Scan for the cell matching the given text and deliver its (X, Y) coordinate at center. 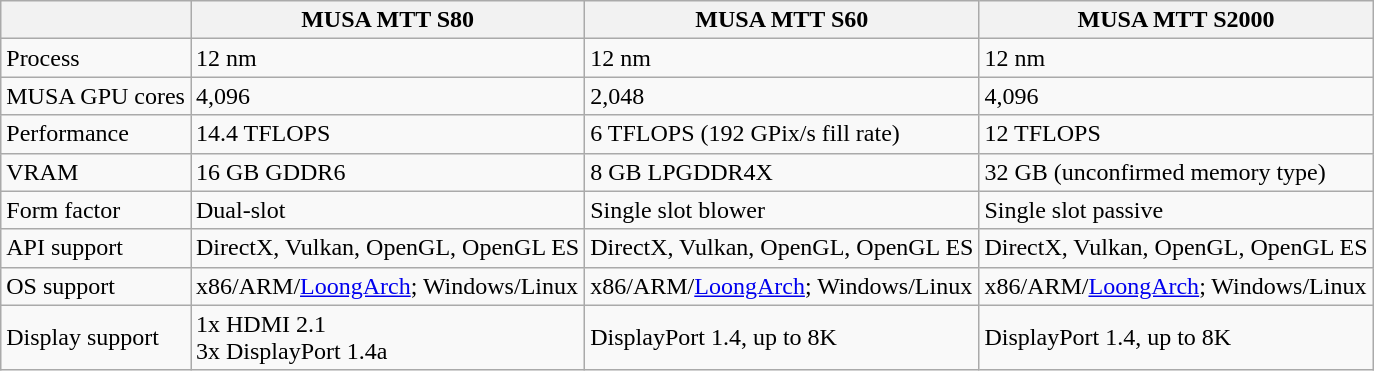
8 GB LPGDDR4X (782, 172)
6 TFLOPS (192 GPix/s fill rate) (782, 134)
Single slot passive (1176, 210)
MUSA MTT S2000 (1176, 20)
Single slot blower (782, 210)
MUSA MTT S60 (782, 20)
2,048 (782, 96)
12 TFLOPS (1176, 134)
16 GB GDDR6 (387, 172)
API support (96, 248)
1x HDMI 2.13x DisplayPort 1.4a (387, 338)
OS support (96, 286)
Dual-slot (387, 210)
Process (96, 58)
Performance (96, 134)
VRAM (96, 172)
14.4 TFLOPS (387, 134)
32 GB (unconfirmed memory type) (1176, 172)
Display support (96, 338)
Form factor (96, 210)
MUSA GPU cores (96, 96)
MUSA MTT S80 (387, 20)
